Return [X, Y] of the center of cell containing provided text 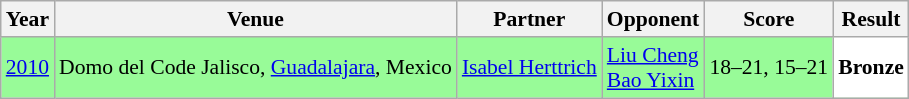
Year [28, 19]
Result [871, 19]
Domo del Code Jalisco, Guadalajara, Mexico [256, 68]
Score [768, 19]
2010 [28, 68]
Venue [256, 19]
Opponent [654, 19]
Isabel Herttrich [530, 68]
18–21, 15–21 [768, 68]
Liu Cheng Bao Yixin [654, 68]
Bronze [871, 68]
Partner [530, 19]
